Detect which cell encompasses the target text, then output its (X, Y) center coordinate. 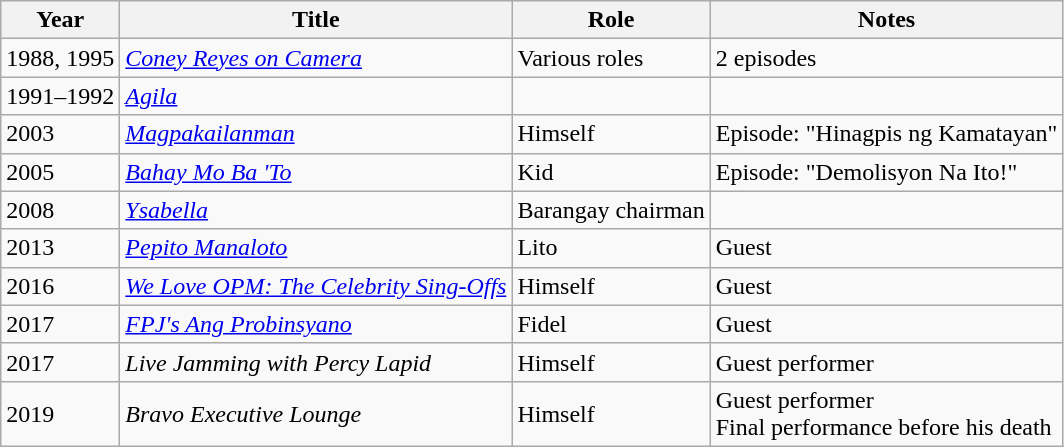
FPJ's Ang Probinsyano (316, 324)
Episode: "Demolisyon Na Ito!" (886, 172)
2003 (60, 134)
Fidel (611, 324)
Pepito Manaloto (316, 248)
Guest performerFinal performance before his death (886, 414)
2019 (60, 414)
Kid (611, 172)
Bahay Mo Ba 'To (316, 172)
2005 (60, 172)
We Love OPM: The Celebrity Sing-Offs (316, 286)
Role (611, 20)
Barangay chairman (611, 210)
Title (316, 20)
Agila (316, 96)
1988, 1995 (60, 58)
Coney Reyes on Camera (316, 58)
2013 (60, 248)
Notes (886, 20)
2 episodes (886, 58)
1991–1992 (60, 96)
Various roles (611, 58)
Bravo Executive Lounge (316, 414)
Ysabella (316, 210)
Episode: "Hinagpis ng Kamatayan" (886, 134)
Live Jamming with Percy Lapid (316, 362)
Lito (611, 248)
Magpakailanman (316, 134)
2016 (60, 286)
Guest performer (886, 362)
Year (60, 20)
2008 (60, 210)
